Scan for the cell matching the given text and deliver its (x, y) coordinate at center. 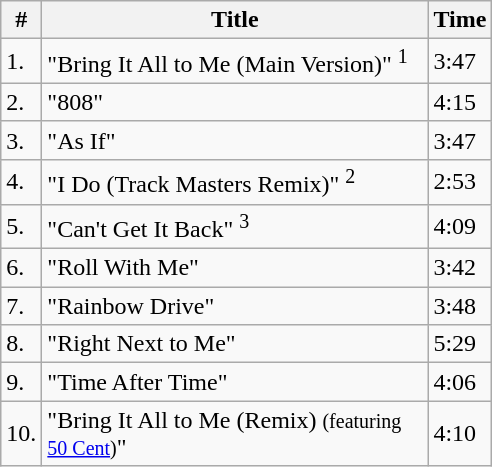
"Can't Get It Back" 3 (235, 226)
9. (22, 382)
5. (22, 226)
"Right Next to Me" (235, 344)
"As If" (235, 140)
3. (22, 140)
1. (22, 62)
4:06 (460, 382)
6. (22, 268)
"808" (235, 102)
Title (235, 20)
"Bring It All to Me (Main Version)" 1 (235, 62)
3:42 (460, 268)
"Roll With Me" (235, 268)
Time (460, 20)
2. (22, 102)
"Rainbow Drive" (235, 306)
4:15 (460, 102)
4:09 (460, 226)
4:10 (460, 434)
7. (22, 306)
3:48 (460, 306)
2:53 (460, 182)
"Bring It All to Me (Remix) (featuring 50 Cent)" (235, 434)
5:29 (460, 344)
"I Do (Track Masters Remix)" 2 (235, 182)
# (22, 20)
"Time After Time" (235, 382)
8. (22, 344)
4. (22, 182)
10. (22, 434)
